Extract the [X, Y] coordinate from the center of the cell holding the provided text.  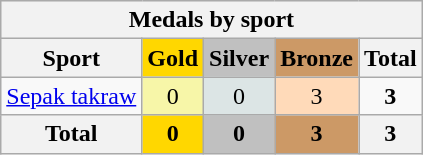
Silver [240, 58]
Sepak takraw [72, 96]
Gold [173, 58]
Sport [72, 58]
Bronze [317, 58]
Medals by sport [212, 20]
